Capture the cell that displays the provided text and extract its (X, Y) central coordinate. 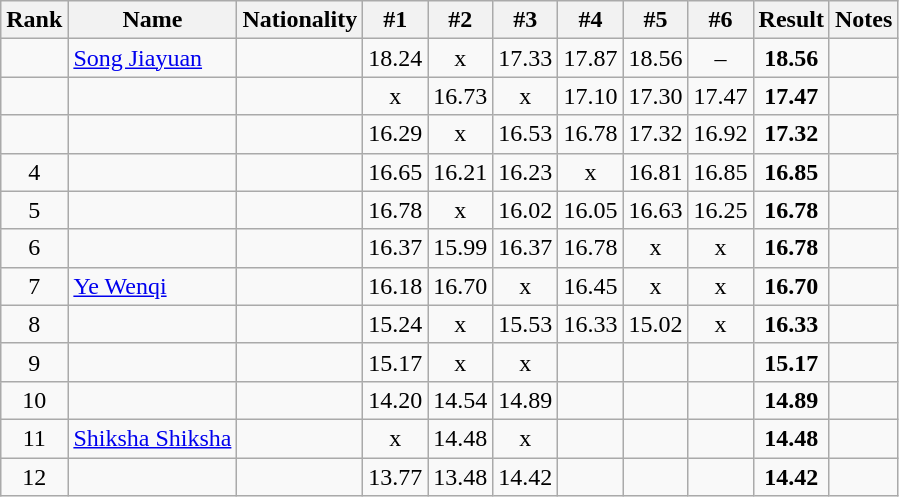
Nationality (300, 20)
Notes (863, 20)
11 (34, 438)
16.53 (526, 134)
9 (34, 362)
Rank (34, 20)
17.10 (590, 96)
10 (34, 400)
#2 (460, 20)
#3 (526, 20)
13.48 (460, 477)
15.53 (526, 324)
#1 (396, 20)
Song Jiayuan (152, 58)
5 (34, 210)
16.25 (720, 210)
Shiksha Shiksha (152, 438)
15.99 (460, 248)
16.73 (460, 96)
Ye Wenqi (152, 286)
16.45 (590, 286)
Result (791, 20)
16.92 (720, 134)
16.02 (526, 210)
15.02 (656, 324)
15.24 (396, 324)
#5 (656, 20)
8 (34, 324)
14.20 (396, 400)
6 (34, 248)
13.77 (396, 477)
18.24 (396, 58)
#6 (720, 20)
17.30 (656, 96)
16.05 (590, 210)
4 (34, 172)
12 (34, 477)
16.81 (656, 172)
16.23 (526, 172)
17.87 (590, 58)
16.18 (396, 286)
17.33 (526, 58)
16.21 (460, 172)
#4 (590, 20)
14.54 (460, 400)
Name (152, 20)
16.65 (396, 172)
7 (34, 286)
– (720, 58)
16.29 (396, 134)
16.63 (656, 210)
